Return (X, Y) of the center of cell containing provided text 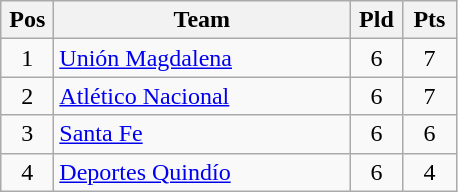
Unión Magdalena (202, 58)
Team (202, 20)
2 (28, 96)
3 (28, 134)
Pld (376, 20)
Santa Fe (202, 134)
Pts (430, 20)
Deportes Quindío (202, 172)
Pos (28, 20)
1 (28, 58)
Atlético Nacional (202, 96)
